Identify which cell holds the provided text, then report its (X, Y) central coordinate. 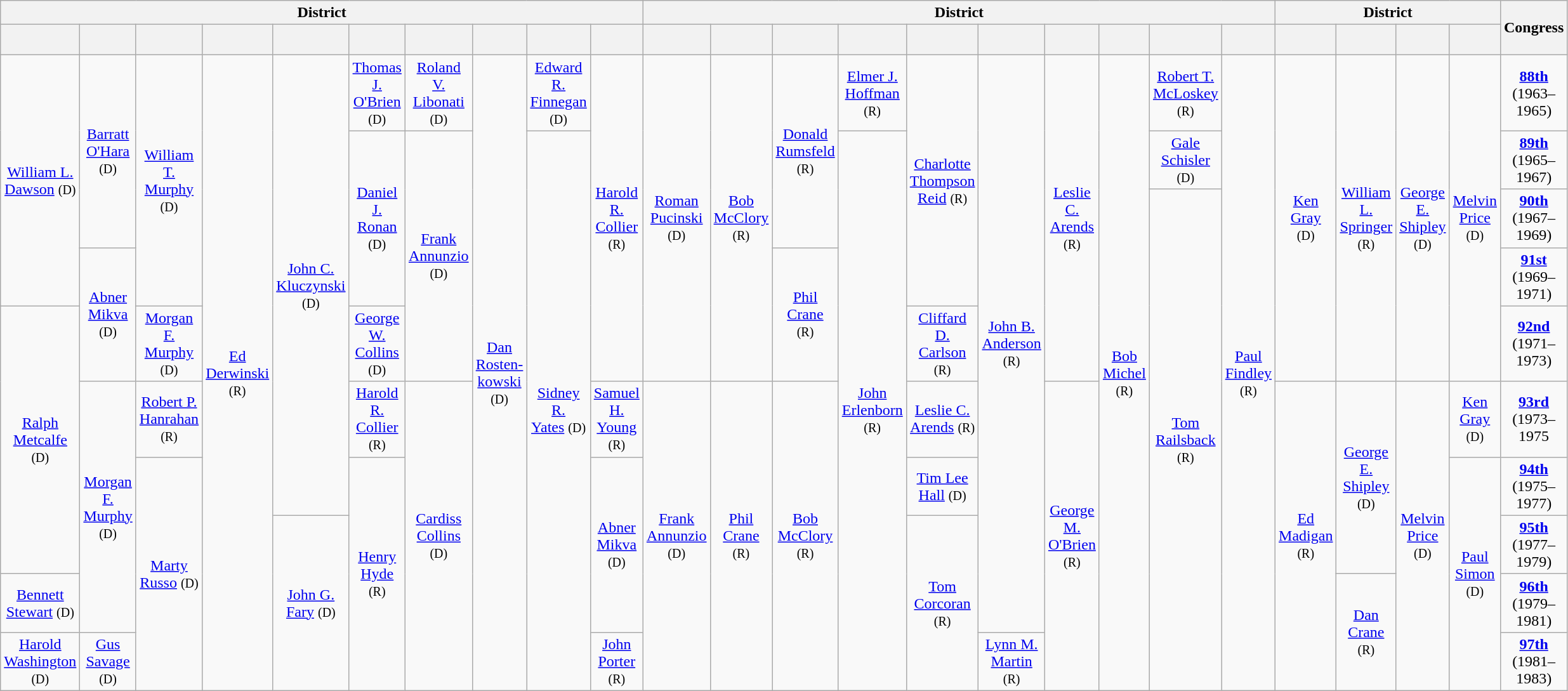
Thomas J.O'Brien (D) (377, 93)
MartyRusso (D) (169, 574)
EdDerwinski(R) (237, 373)
CharlotteThompsonReid (R) (942, 180)
91st(1969–1971) (1533, 277)
WilliamL.Springer(R) (1366, 218)
HaroldWashington (D) (41, 661)
PaulSimon(D) (1475, 574)
William L.Dawson (D) (41, 180)
John C.Kluczynski(D) (311, 286)
Tim LeeHall (D) (942, 486)
Cliffard D.Carlson (R) (942, 344)
CardissCollins (D) (438, 536)
TomRailsback(R) (1185, 440)
GusSavage (D) (108, 661)
MorganF.Murphy(D) (108, 506)
Samuel H.Young (R) (617, 419)
96th(1979–1981) (1533, 603)
92nd(1971–1973) (1533, 344)
GaleSchisler (D) (1185, 160)
Daniel J.Ronan (D) (377, 218)
John B.Anderson(R) (1011, 344)
DanCrane(R) (1366, 632)
89th(1965–1967) (1533, 160)
BennettStewart (D) (41, 603)
RomanPucinski(D) (676, 218)
90th(1967–1969) (1533, 218)
MelvinPrice(D) (1423, 536)
George W.Collins (D) (377, 344)
BarrattO'Hara (D) (108, 151)
JohnPorter (R) (617, 661)
97th(1981–1983) (1533, 661)
Lynn M.Martin (R) (1011, 661)
KenGray(D) (1306, 218)
GeorgeM.O'Brien(R) (1072, 536)
MelvinPrice (D) (1475, 218)
88th(1963–1965) (1533, 93)
KenGray (D) (1475, 419)
Robert P.Hanrahan (R) (169, 419)
Robert T.McLoskey (R) (1185, 93)
TomCorcoran(R) (942, 603)
94th(1975–1977) (1533, 486)
DonaldRumsfeld(R) (805, 151)
RalphMetcalfe (D) (41, 440)
Edward R.Finnegan (D) (558, 93)
95th(1977–1979) (1533, 544)
JohnErlenborn(R) (872, 411)
William T.Murphy (D) (169, 180)
PaulFindley(R) (1248, 373)
Morgan F.Murphy (D) (169, 344)
93rd(1973–1975 (1533, 419)
Sidney R.Yates (D) (558, 411)
LeslieC.Arends(R) (1072, 218)
John G.Fary (D) (311, 603)
DanRosten-kowski(D) (499, 373)
Congress (1533, 28)
Leslie C.Arends (R) (942, 419)
Elmer J.Hoffman (R) (872, 93)
BobMichel(R) (1124, 373)
HenryHyde (R) (377, 574)
Roland V.Libonati (D) (438, 93)
EdMadigan(R) (1306, 536)
